Locate the cell with the specified text and output its (X, Y) center coordinate. 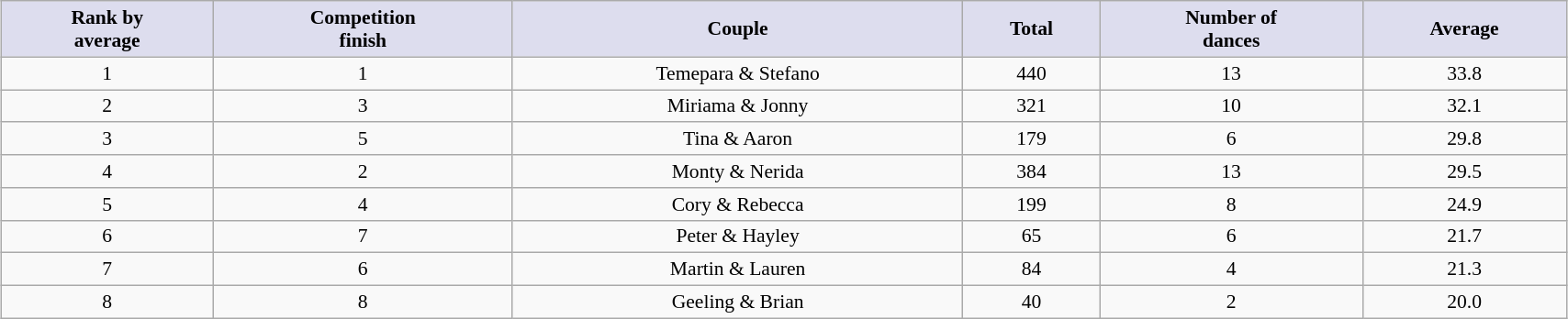
Geeling & Brian (738, 302)
Tina & Aaron (738, 138)
Total (1032, 29)
Competition finish (363, 29)
29.5 (1464, 171)
440 (1032, 73)
199 (1032, 203)
Rank by average (106, 29)
40 (1032, 302)
29.8 (1464, 138)
384 (1032, 171)
32.1 (1464, 106)
Average (1464, 29)
Number of dances (1231, 29)
Peter & Hayley (738, 236)
84 (1032, 269)
Monty & Nerida (738, 171)
Couple (738, 29)
20.0 (1464, 302)
21.3 (1464, 269)
10 (1231, 106)
24.9 (1464, 203)
33.8 (1464, 73)
Martin & Lauren (738, 269)
Cory & Rebecca (738, 203)
21.7 (1464, 236)
Temepara & Stefano (738, 73)
321 (1032, 106)
65 (1032, 236)
179 (1032, 138)
Miriama & Jonny (738, 106)
